For the text-containing cell, return its midpoint in [X, Y] coordinate format. 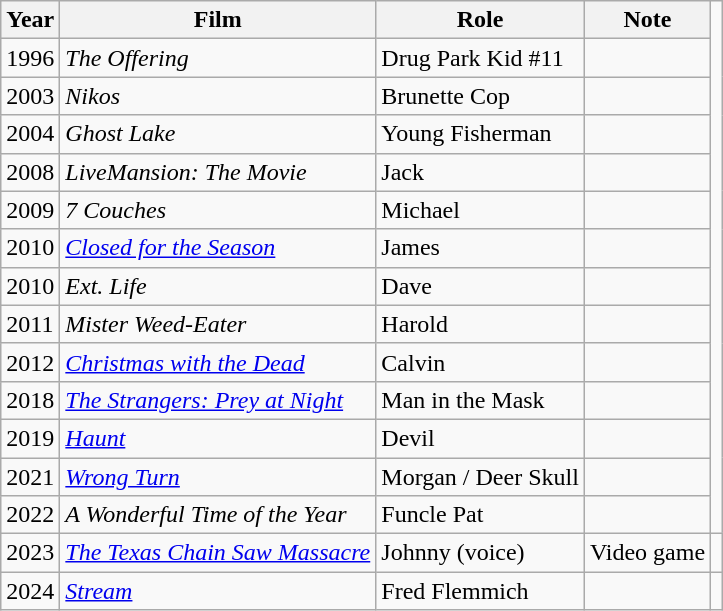
Michael [480, 210]
Morgan / Deer Skull [480, 477]
The Strangers: Prey at Night [218, 400]
Fred Flemmich [480, 591]
Haunt [218, 438]
Christmas with the Dead [218, 362]
Man in the Mask [480, 400]
2011 [30, 324]
Video game [647, 553]
James [480, 248]
Stream [218, 591]
Closed for the Season [218, 248]
A Wonderful Time of the Year [218, 515]
2018 [30, 400]
2008 [30, 172]
Funcle Pat [480, 515]
2021 [30, 477]
7 Couches [218, 210]
Nikos [218, 96]
Johnny (voice) [480, 553]
2009 [30, 210]
2003 [30, 96]
LiveMansion: The Movie [218, 172]
Ext. Life [218, 286]
Calvin [480, 362]
Ghost Lake [218, 134]
2024 [30, 591]
1996 [30, 58]
Dave [480, 286]
2022 [30, 515]
Role [480, 20]
Drug Park Kid #11 [480, 58]
The Offering [218, 58]
Note [647, 20]
Mister Weed-Eater [218, 324]
Jack [480, 172]
The Texas Chain Saw Massacre [218, 553]
Young Fisherman [480, 134]
2004 [30, 134]
Harold [480, 324]
Wrong Turn [218, 477]
2019 [30, 438]
2023 [30, 553]
Film [218, 20]
2012 [30, 362]
Brunette Cop [480, 96]
Devil [480, 438]
Year [30, 20]
